Output the (x, y) coordinate of the center of the cell containing the given text.  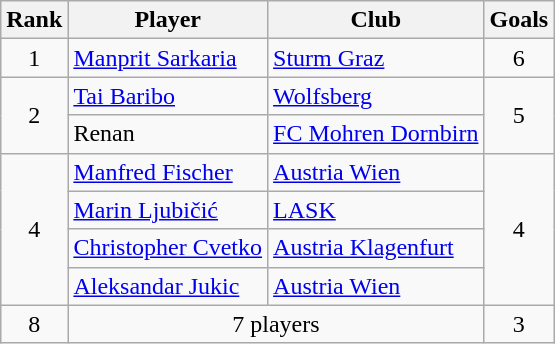
Rank (34, 20)
Goals (519, 20)
Wolfsberg (376, 96)
Aleksandar Jukic (168, 286)
2 (34, 115)
3 (519, 324)
5 (519, 115)
Manprit Sarkaria (168, 58)
LASK (376, 210)
7 players (276, 324)
Tai Baribo (168, 96)
FC Mohren Dornbirn (376, 134)
Manfred Fischer (168, 172)
Christopher Cvetko (168, 248)
Renan (168, 134)
1 (34, 58)
Marin Ljubičić (168, 210)
8 (34, 324)
Sturm Graz (376, 58)
6 (519, 58)
Club (376, 20)
Austria Klagenfurt (376, 248)
Player (168, 20)
